Scan for the cell matching the given text and deliver its [X, Y] coordinate at center. 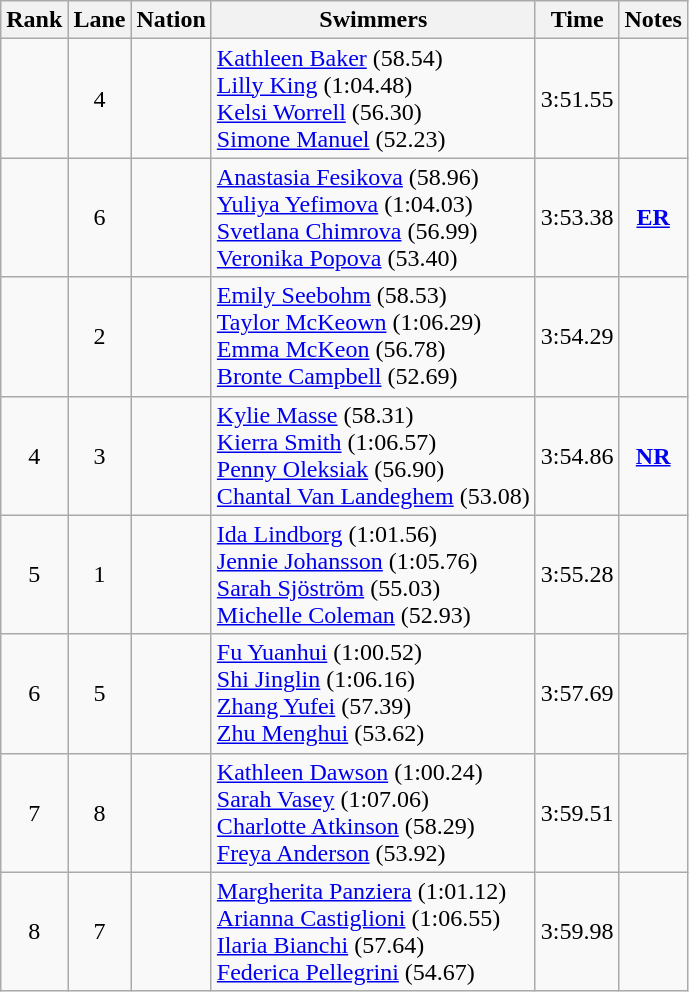
Fu Yuanhui (1:00.52)Shi Jinglin (1:06.16)Zhang Yufei (57.39)Zhu Menghui (53.62) [373, 694]
3:59.51 [577, 812]
Kathleen Baker (58.54)Lilly King (1:04.48)Kelsi Worrell (56.30)Simone Manuel (52.23) [373, 98]
Time [577, 20]
3:53.38 [577, 218]
Rank [34, 20]
3:51.55 [577, 98]
3:54.86 [577, 456]
3:57.69 [577, 694]
Nation [171, 20]
2 [100, 336]
3:55.28 [577, 574]
3:54.29 [577, 336]
Emily Seebohm (58.53)Taylor McKeown (1:06.29)Emma McKeon (56.78)Bronte Campbell (52.69) [373, 336]
Anastasia Fesikova (58.96)Yuliya Yefimova (1:04.03)Svetlana Chimrova (56.99)Veronika Popova (53.40) [373, 218]
Notes [653, 20]
Swimmers [373, 20]
3 [100, 456]
Margherita Panziera (1:01.12)Arianna Castiglioni (1:06.55)Ilaria Bianchi (57.64)Federica Pellegrini (54.67) [373, 932]
Kathleen Dawson (1:00.24)Sarah Vasey (1:07.06)Charlotte Atkinson (58.29)Freya Anderson (53.92) [373, 812]
1 [100, 574]
Ida Lindborg (1:01.56)Jennie Johansson (1:05.76)Sarah Sjöström (55.03)Michelle Coleman (52.93) [373, 574]
NR [653, 456]
Lane [100, 20]
3:59.98 [577, 932]
ER [653, 218]
Kylie Masse (58.31)Kierra Smith (1:06.57)Penny Oleksiak (56.90)Chantal Van Landeghem (53.08) [373, 456]
